From the cell containing the given text, extract its center point as [X, Y] coordinate. 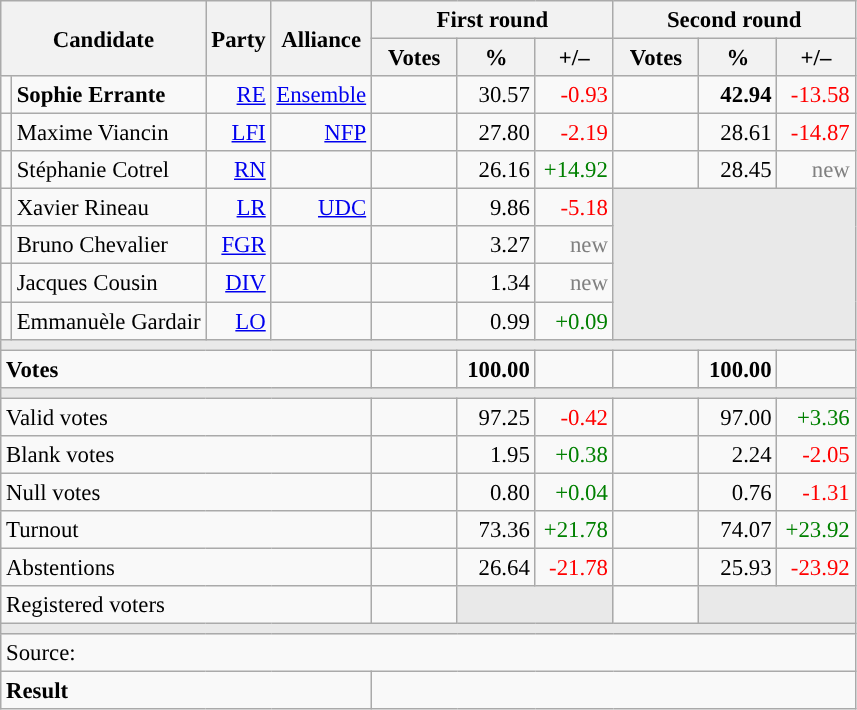
Valid votes [186, 417]
Blank votes [186, 455]
Source: [428, 653]
42.94 [738, 95]
Registered voters [186, 605]
DIV [238, 283]
28.45 [738, 170]
Xavier Rineau [108, 208]
Abstentions [186, 567]
-2.19 [574, 133]
+0.09 [574, 321]
+0.04 [574, 492]
1.95 [496, 455]
NFP [321, 133]
73.36 [496, 530]
0.80 [496, 492]
FGR [238, 245]
First round [492, 20]
LO [238, 321]
-0.42 [574, 417]
-13.58 [816, 95]
0.99 [496, 321]
74.07 [738, 530]
25.93 [738, 567]
Turnout [186, 530]
26.16 [496, 170]
Second round [734, 20]
-1.31 [816, 492]
27.80 [496, 133]
Sophie Errante [108, 95]
Candidate [104, 38]
97.00 [738, 417]
RE [238, 95]
LFI [238, 133]
97.25 [496, 417]
2.24 [738, 455]
RN [238, 170]
0.76 [738, 492]
Bruno Chevalier [108, 245]
+3.36 [816, 417]
-21.78 [574, 567]
28.61 [738, 133]
+0.38 [574, 455]
-0.93 [574, 95]
Party [238, 38]
-14.87 [816, 133]
LR [238, 208]
26.64 [496, 567]
30.57 [496, 95]
UDC [321, 208]
-23.92 [816, 567]
+23.92 [816, 530]
-5.18 [574, 208]
Emmanuèle Gardair [108, 321]
-2.05 [816, 455]
Stéphanie Cotrel [108, 170]
3.27 [496, 245]
Jacques Cousin [108, 283]
Result [186, 691]
Maxime Viancin [108, 133]
+14.92 [574, 170]
Null votes [186, 492]
Alliance [321, 38]
+21.78 [574, 530]
Ensemble [321, 95]
9.86 [496, 208]
1.34 [496, 283]
